Output the [x, y] coordinate of the center of the cell containing the given text.  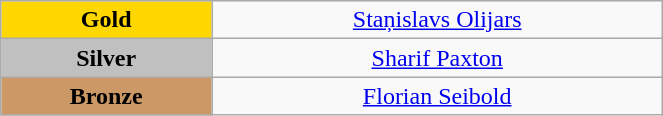
Staņislavs Olijars [438, 20]
Silver [106, 58]
Sharif Paxton [438, 58]
Bronze [106, 96]
Gold [106, 20]
Florian Seibold [438, 96]
